For the text-containing cell, return its midpoint in [X, Y] coordinate format. 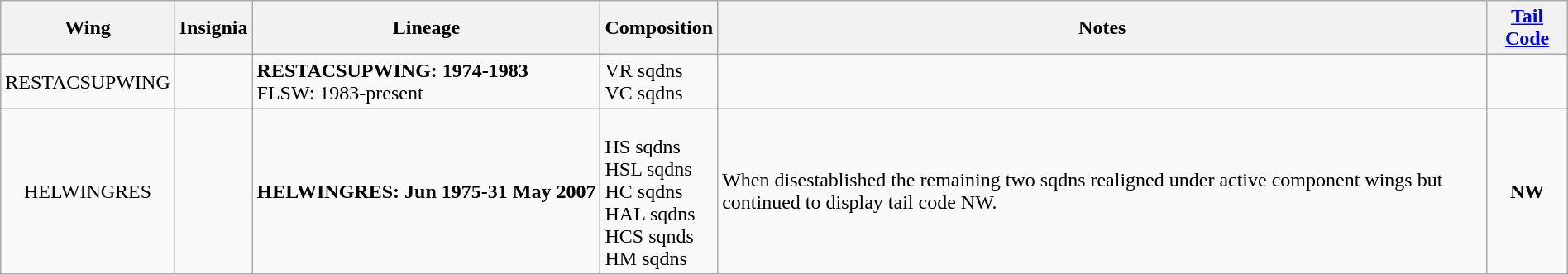
HELWINGRES [88, 191]
NW [1527, 191]
Notes [1102, 28]
RESTACSUPWING [88, 81]
Composition [659, 28]
Wing [88, 28]
Tail Code [1527, 28]
RESTACSUPWING: 1974-1983FLSW: 1983-present [427, 81]
When disestablished the remaining two sqdns realigned under active component wings but continued to display tail code NW. [1102, 191]
Insignia [213, 28]
Lineage [427, 28]
HS sqdnsHSL sqdnsHC sqdnsHAL sqdnsHCS sqndsHM sqdns [659, 191]
VR sqdnsVC sqdns [659, 81]
HELWINGRES: Jun 1975-31 May 2007 [427, 191]
